Extract the (x, y) coordinate from the center of the cell holding the provided text.  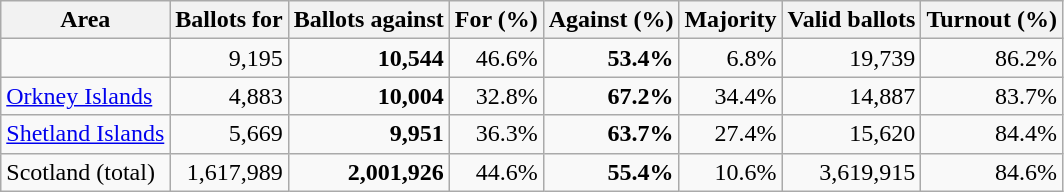
1,617,989 (229, 172)
19,739 (852, 58)
Ballots for (229, 20)
5,669 (229, 134)
4,883 (229, 96)
84.4% (992, 134)
34.4% (730, 96)
Majority (730, 20)
Ballots against (368, 20)
Against (%) (611, 20)
Area (86, 20)
Scotland (total) (86, 172)
Valid ballots (852, 20)
15,620 (852, 134)
3,619,915 (852, 172)
10.6% (730, 172)
32.8% (496, 96)
Shetland Islands (86, 134)
36.3% (496, 134)
67.2% (611, 96)
83.7% (992, 96)
For (%) (496, 20)
10,004 (368, 96)
Turnout (%) (992, 20)
63.7% (611, 134)
Orkney Islands (86, 96)
27.4% (730, 134)
86.2% (992, 58)
44.6% (496, 172)
14,887 (852, 96)
53.4% (611, 58)
6.8% (730, 58)
2,001,926 (368, 172)
10,544 (368, 58)
9,951 (368, 134)
84.6% (992, 172)
46.6% (496, 58)
9,195 (229, 58)
55.4% (611, 172)
